For the text-containing cell, return its midpoint in [x, y] coordinate format. 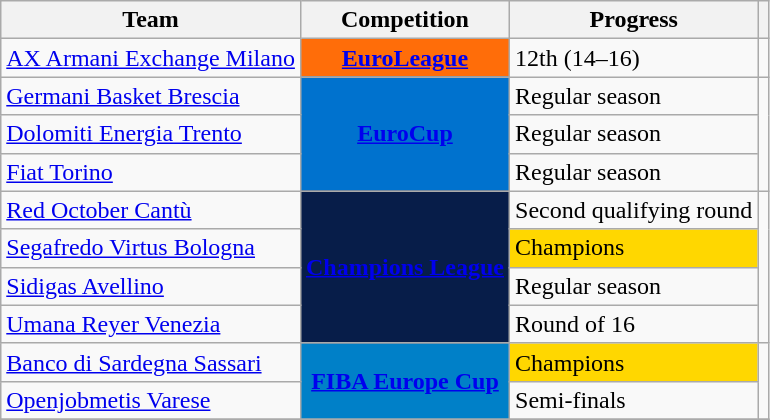
EuroLeague [404, 58]
Segafredo Virtus Bologna [151, 248]
Germani Basket Brescia [151, 96]
AX Armani Exchange Milano [151, 58]
Sidigas Avellino [151, 286]
Fiat Torino [151, 172]
Progress [634, 20]
Semi-finals [634, 400]
12th (14–16) [634, 58]
Competition [404, 20]
Round of 16 [634, 324]
Umana Reyer Venezia [151, 324]
Openjobmetis Varese [151, 400]
Team [151, 20]
Red October Cantù [151, 210]
Second qualifying round [634, 210]
FIBA Europe Cup [404, 381]
Dolomiti Energia Trento [151, 134]
Champions League [404, 267]
EuroCup [404, 134]
Banco di Sardegna Sassari [151, 362]
